Extract the [X, Y] coordinate from the center of the cell holding the provided text.  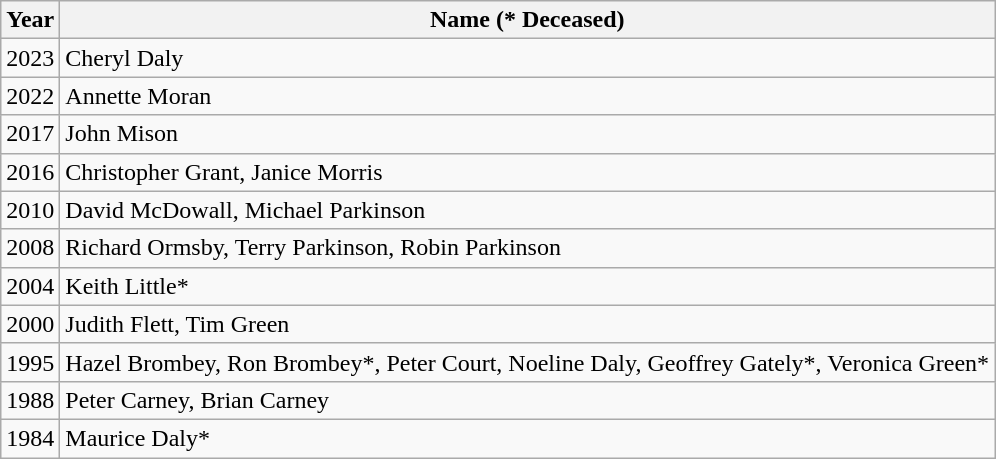
Annette Moran [528, 96]
2023 [30, 58]
John Mison [528, 134]
Keith Little* [528, 286]
Richard Ormsby, Terry Parkinson, Robin Parkinson [528, 248]
2000 [30, 324]
2016 [30, 172]
Maurice Daly* [528, 438]
Judith Flett, Tim Green [528, 324]
2010 [30, 210]
1988 [30, 400]
2004 [30, 286]
2008 [30, 248]
Cheryl Daly [528, 58]
Year [30, 20]
Name (* Deceased) [528, 20]
Hazel Brombey, Ron Brombey*, Peter Court, Noeline Daly, Geoffrey Gately*, Veronica Green* [528, 362]
Christopher Grant, Janice Morris [528, 172]
David McDowall, Michael Parkinson [528, 210]
Peter Carney, Brian Carney [528, 400]
2022 [30, 96]
1995 [30, 362]
2017 [30, 134]
1984 [30, 438]
